Pinpoint the cell where the given text exists, returning its (X, Y) midpoint coordinate. 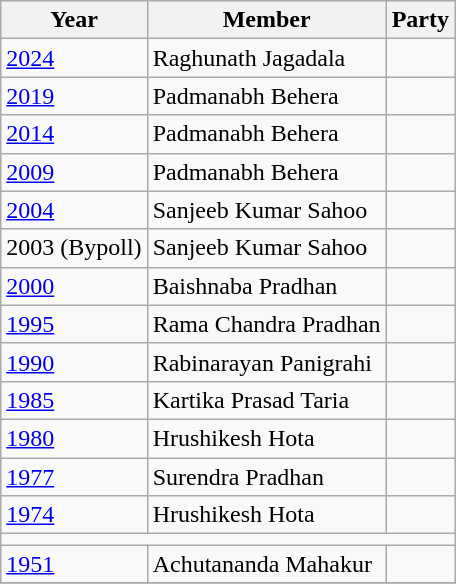
Surendra Pradhan (266, 477)
1990 (74, 362)
Member (266, 20)
2019 (74, 96)
1995 (74, 324)
2003 (Bypoll) (74, 248)
Rama Chandra Pradhan (266, 324)
Achutananda Mahakur (266, 564)
Baishnaba Pradhan (266, 286)
1977 (74, 477)
Party (420, 20)
2014 (74, 134)
1985 (74, 400)
2009 (74, 172)
2004 (74, 210)
1980 (74, 438)
1951 (74, 564)
Kartika Prasad Taria (266, 400)
Rabinarayan Panigrahi (266, 362)
1974 (74, 515)
Year (74, 20)
2024 (74, 58)
2000 (74, 286)
Raghunath Jagadala (266, 58)
